Output the [X, Y] coordinate of the center of the cell containing the given text.  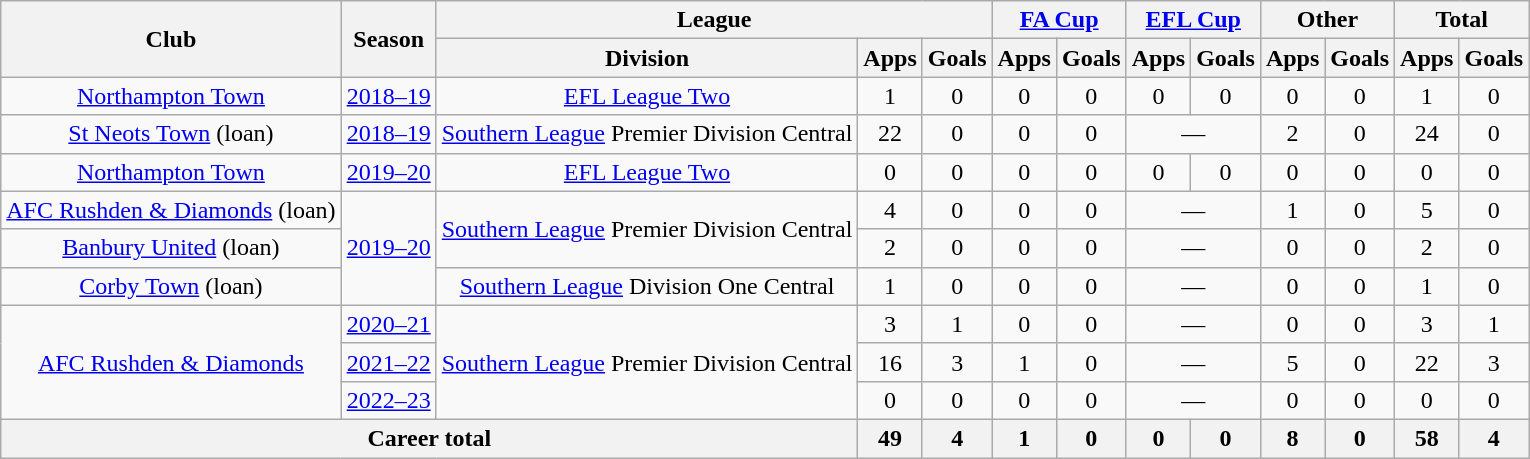
Southern League Division One Central [647, 286]
8 [1292, 438]
AFC Rushden & Diamonds [171, 362]
League [714, 20]
2021–22 [388, 362]
Club [171, 39]
2020–21 [388, 324]
Banbury United (loan) [171, 248]
Career total [430, 438]
EFL Cup [1193, 20]
Season [388, 39]
16 [890, 362]
2022–23 [388, 400]
AFC Rushden & Diamonds (loan) [171, 210]
Division [647, 58]
58 [1427, 438]
49 [890, 438]
FA Cup [1059, 20]
Total [1462, 20]
Other [1327, 20]
Corby Town (loan) [171, 286]
24 [1427, 134]
St Neots Town (loan) [171, 134]
